Search for the cell housing the specified text and yield its [x, y] center coordinate. 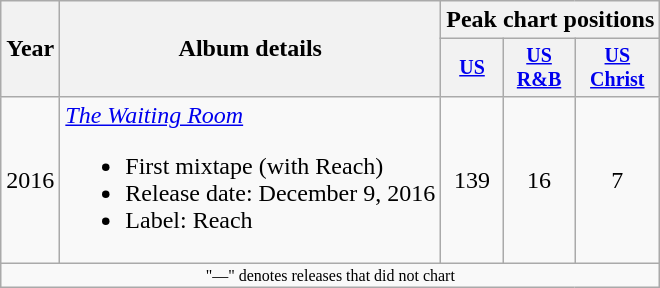
US [472, 68]
2016 [30, 180]
Year [30, 49]
139 [472, 180]
USChrist [618, 68]
USR&B [539, 68]
Peak chart positions [550, 20]
"—" denotes releases that did not chart [330, 275]
7 [618, 180]
The Waiting RoomFirst mixtape (with Reach)Release date: December 9, 2016Label: Reach [250, 180]
Album details [250, 49]
16 [539, 180]
